Extract the (x, y) coordinate from the center of the cell holding the provided text.  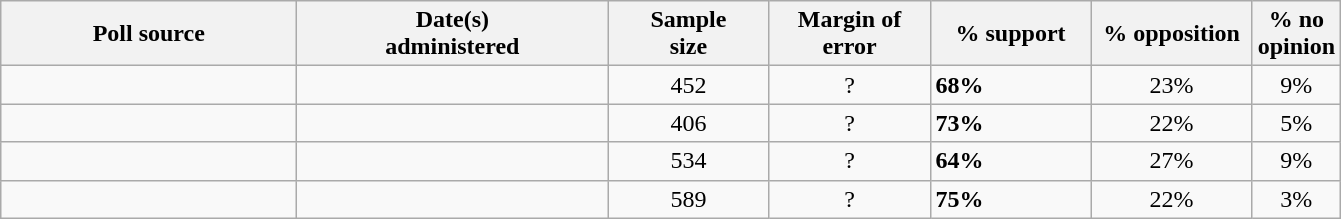
Samplesize (688, 34)
3% (1296, 199)
23% (1172, 85)
Date(s)administered (452, 34)
% opposition (1172, 34)
27% (1172, 161)
Margin oferror (850, 34)
% no opinion (1296, 34)
64% (1010, 161)
% support (1010, 34)
Poll source (149, 34)
534 (688, 161)
589 (688, 199)
5% (1296, 123)
452 (688, 85)
406 (688, 123)
75% (1010, 199)
68% (1010, 85)
73% (1010, 123)
